Provide the (x, y) coordinate of the cell's center where the given text is located.  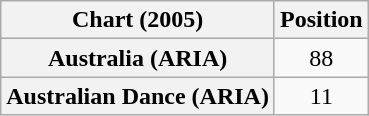
11 (321, 96)
Australia (ARIA) (138, 58)
Chart (2005) (138, 20)
88 (321, 58)
Position (321, 20)
Australian Dance (ARIA) (138, 96)
